Capture the cell that displays the provided text and extract its [X, Y] central coordinate. 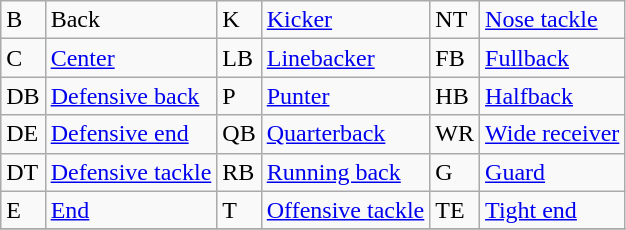
Defensive tackle [131, 172]
Punter [346, 96]
Linebacker [346, 58]
NT [455, 20]
Guard [552, 172]
LB [239, 58]
RB [239, 172]
Center [131, 58]
DB [23, 96]
Fullback [552, 58]
FB [455, 58]
G [455, 172]
E [23, 210]
QB [239, 134]
Defensive end [131, 134]
End [131, 210]
DE [23, 134]
T [239, 210]
Running back [346, 172]
DT [23, 172]
Kicker [346, 20]
C [23, 58]
Back [131, 20]
Halfback [552, 96]
B [23, 20]
HB [455, 96]
Defensive back [131, 96]
Wide receiver [552, 134]
Quarterback [346, 134]
Nose tackle [552, 20]
TE [455, 210]
Tight end [552, 210]
WR [455, 134]
P [239, 96]
Offensive tackle [346, 210]
K [239, 20]
